Scan for the cell matching the given text and deliver its [x, y] coordinate at center. 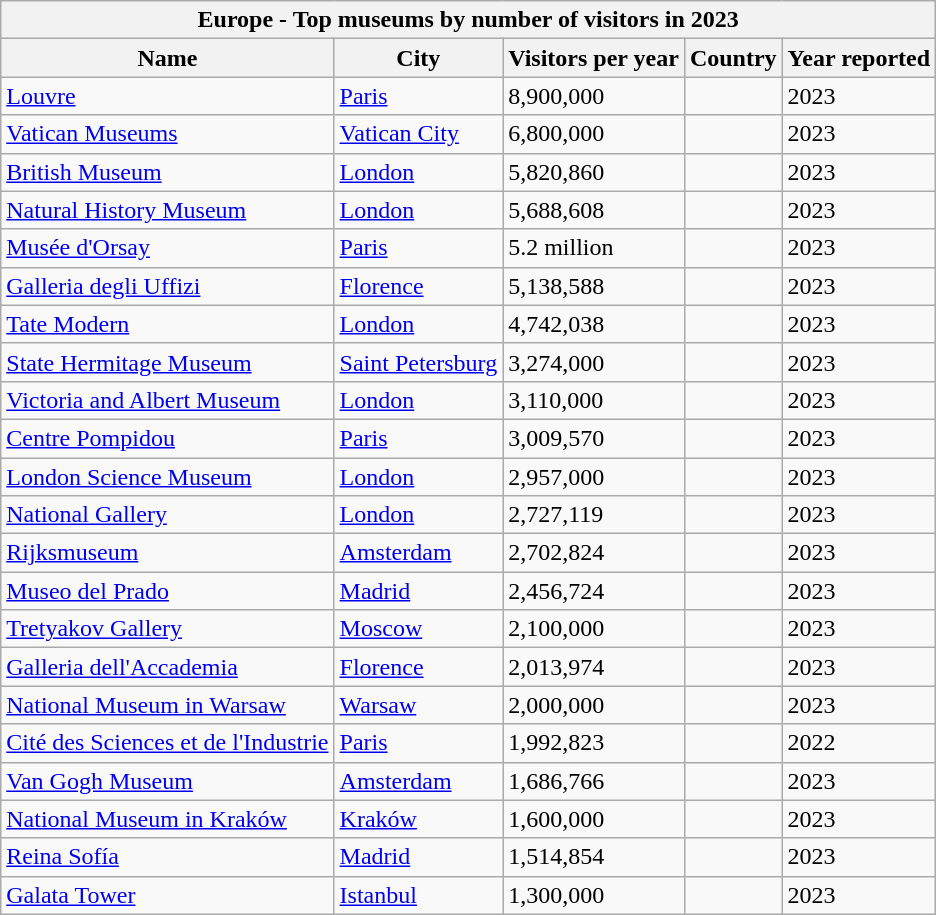
Name [168, 58]
5.2 million [594, 248]
Saint Petersburg [418, 362]
Vatican Museums [168, 134]
6,800,000 [594, 134]
5,138,588 [594, 286]
Natural History Museum [168, 210]
Kraków [418, 819]
4,742,038 [594, 324]
2,100,000 [594, 629]
1,686,766 [594, 781]
5,820,860 [594, 172]
Cité des Sciences et de l'Industrie [168, 743]
Moscow [418, 629]
3,274,000 [594, 362]
Centre Pompidou [168, 438]
Galleria dell'Accademia [168, 667]
2,702,824 [594, 553]
London Science Museum [168, 477]
Warsaw [418, 705]
1,514,854 [594, 857]
3,009,570 [594, 438]
Country [733, 58]
Tate Modern [168, 324]
State Hermitage Museum [168, 362]
8,900,000 [594, 96]
Rijksmuseum [168, 553]
National Museum in Kraków [168, 819]
Victoria and Albert Museum [168, 400]
Europe - Top museums by number of visitors in 2023 [468, 20]
National Museum in Warsaw [168, 705]
2,727,119 [594, 515]
2022 [858, 743]
British Museum [168, 172]
1,600,000 [594, 819]
Louvre [168, 96]
Reina Sofía [168, 857]
2,456,724 [594, 591]
City [418, 58]
5,688,608 [594, 210]
Museo del Prado [168, 591]
Visitors per year [594, 58]
2,013,974 [594, 667]
3,110,000 [594, 400]
1,992,823 [594, 743]
Galleria degli Uffizi [168, 286]
Year reported [858, 58]
Galata Tower [168, 895]
2,000,000 [594, 705]
National Gallery [168, 515]
Istanbul [418, 895]
2,957,000 [594, 477]
Musée d'Orsay [168, 248]
1,300,000 [594, 895]
Tretyakov Gallery [168, 629]
Vatican City [418, 134]
Van Gogh Museum [168, 781]
